Provide the (X, Y) coordinate of the cell's center where the given text is located.  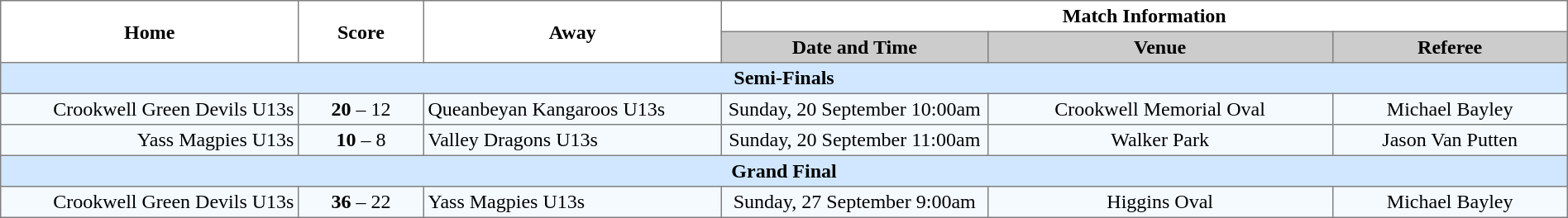
Queanbeyan Kangaroos U13s (572, 109)
Home (150, 31)
Sunday, 20 September 11:00am (854, 140)
Date and Time (854, 47)
Match Information (1145, 17)
Sunday, 20 September 10:00am (854, 109)
Referee (1450, 47)
Venue (1159, 47)
Higgins Oval (1159, 202)
Valley Dragons U13s (572, 140)
Crookwell Memorial Oval (1159, 109)
10 – 8 (361, 140)
Jason Van Putten (1450, 140)
20 – 12 (361, 109)
Walker Park (1159, 140)
Away (572, 31)
Sunday, 27 September 9:00am (854, 202)
36 – 22 (361, 202)
Score (361, 31)
Semi-Finals (784, 78)
Grand Final (784, 171)
